Determine the [x, y] coordinate at the center of the cell enclosing the given text.  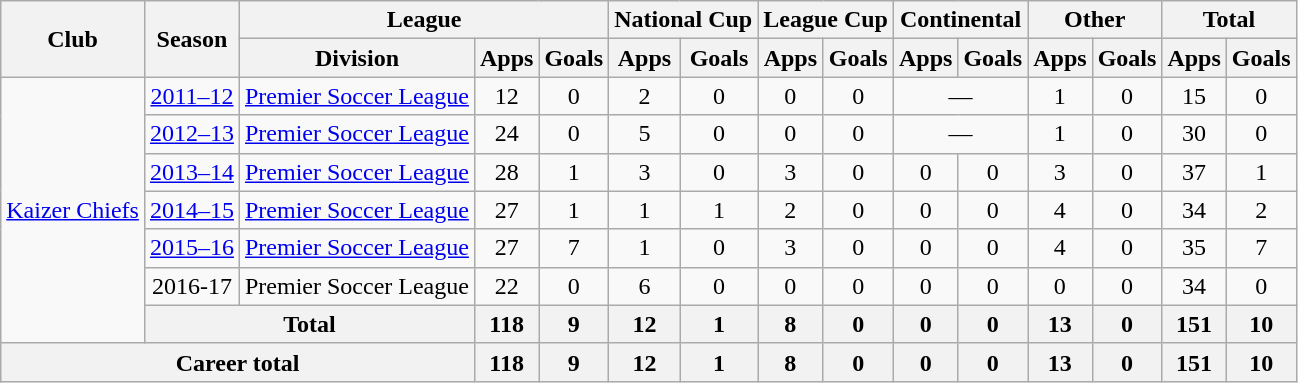
35 [1194, 248]
Other [1095, 20]
30 [1194, 134]
National Cup [684, 20]
Continental [960, 20]
2016-17 [192, 286]
Club [73, 39]
Kaizer Chiefs [73, 210]
5 [645, 134]
28 [506, 172]
2013–14 [192, 172]
15 [1194, 96]
2012–13 [192, 134]
6 [645, 286]
22 [506, 286]
League Cup [826, 20]
2011–12 [192, 96]
2014–15 [192, 210]
37 [1194, 172]
Division [356, 58]
League [424, 20]
Season [192, 39]
2015–16 [192, 248]
Career total [238, 362]
24 [506, 134]
